Determine the [X, Y] coordinate at the center of the cell enclosing the given text.  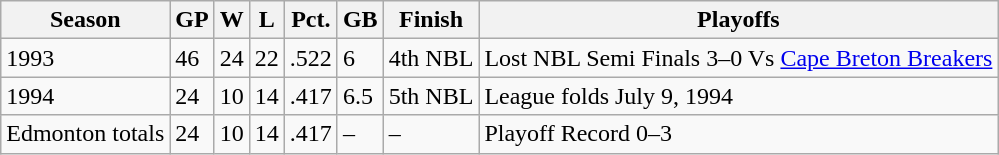
6.5 [360, 96]
.522 [310, 58]
Finish [431, 20]
22 [266, 58]
W [232, 20]
4th NBL [431, 58]
Edmonton totals [86, 134]
GP [192, 20]
1994 [86, 96]
5th NBL [431, 96]
Season [86, 20]
46 [192, 58]
Playoffs [738, 20]
League folds July 9, 1994 [738, 96]
Lost NBL Semi Finals 3–0 Vs Cape Breton Breakers [738, 58]
6 [360, 58]
Playoff Record 0–3 [738, 134]
GB [360, 20]
L [266, 20]
Pct. [310, 20]
1993 [86, 58]
